Output the [x, y] coordinate of the center of the cell containing the given text.  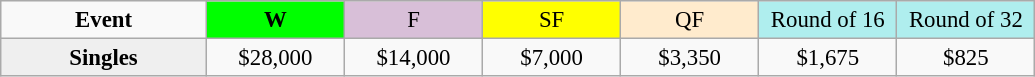
Event [104, 20]
$3,350 [690, 58]
Round of 16 [828, 20]
SF [552, 20]
Round of 32 [966, 20]
F [413, 20]
$1,675 [828, 58]
W [275, 20]
$28,000 [275, 58]
$14,000 [413, 58]
$825 [966, 58]
QF [690, 20]
Singles [104, 58]
$7,000 [552, 58]
